Output the (x, y) coordinate of the center of the cell containing the given text.  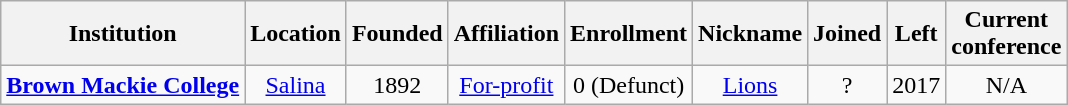
N/A (1006, 85)
2017 (916, 85)
0 (Defunct) (629, 85)
Joined (848, 34)
Enrollment (629, 34)
? (848, 85)
Founded (397, 34)
Institution (123, 34)
Salina (296, 85)
Nickname (750, 34)
Lions (750, 85)
Affiliation (506, 34)
Location (296, 34)
Currentconference (1006, 34)
Left (916, 34)
1892 (397, 85)
For-profit (506, 85)
Brown Mackie College (123, 85)
